Pinpoint the cell where the given text exists, returning its (x, y) midpoint coordinate. 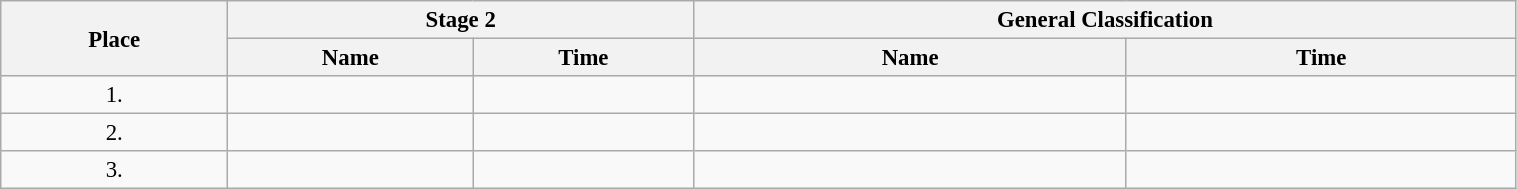
Stage 2 (461, 20)
2. (114, 133)
1. (114, 95)
General Classification (1105, 20)
3. (114, 170)
Place (114, 38)
